Identify which cell holds the provided text, then report its [X, Y] central coordinate. 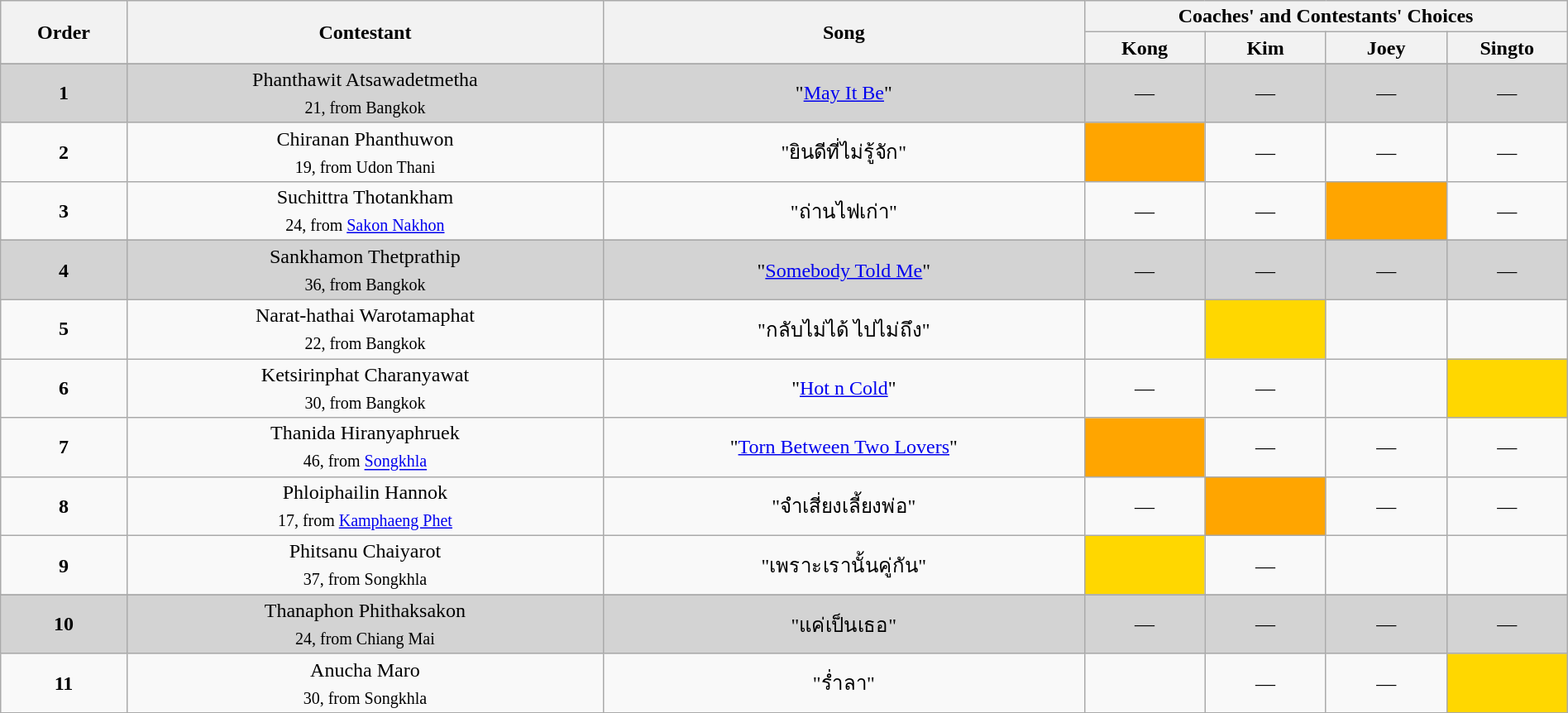
"เพราะเรานั้นคู่กัน" [844, 566]
"จำเสี่ยงเลี้ยงพ่อ" [844, 506]
Phloiphailin Hannok17, from Kamphaeng Phet [365, 506]
10 [64, 624]
4 [64, 270]
Thanida Hiranyaphruek46, from Songkhla [365, 447]
Kim [1265, 48]
"ถ่านไฟเก่า" [844, 212]
8 [64, 506]
6 [64, 389]
Contestant [365, 32]
"กลับไม่ได้ ไปไม่ถึง" [844, 329]
Coaches' and Contestants' Choices [1326, 17]
"แค่เป็นเธอ" [844, 624]
"ยินดีที่ไม่รู้จัก" [844, 152]
"May It Be" [844, 93]
7 [64, 447]
"Hot n Cold" [844, 389]
"Somebody Told Me" [844, 270]
Ketsirinphat Charanyawat30, from Bangkok [365, 389]
Joey [1386, 48]
Kong [1145, 48]
Narat-hathai Warotamaphat22, from Bangkok [365, 329]
Song [844, 32]
1 [64, 93]
Chiranan Phanthuwon19, from Udon Thani [365, 152]
Phitsanu Chaiyarot37, from Songkhla [365, 566]
9 [64, 566]
Phanthawit Atsawadetmetha21, from Bangkok [365, 93]
11 [64, 683]
Order [64, 32]
"Torn Between Two Lovers" [844, 447]
Anucha Maro30, from Songkhla [365, 683]
Thanaphon Phithaksakon24, from Chiang Mai [365, 624]
2 [64, 152]
3 [64, 212]
Suchittra Thotankham24, from Sakon Nakhon [365, 212]
Singto [1507, 48]
5 [64, 329]
Sankhamon Thetprathip36, from Bangkok [365, 270]
"ร่ำลา" [844, 683]
